Return the [x, y] coordinate for the center point of the cell that contains the specified text.  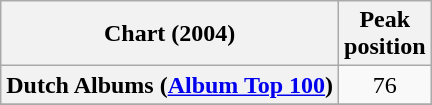
76 [385, 85]
Peakposition [385, 34]
Dutch Albums (Album Top 100) [170, 85]
Chart (2004) [170, 34]
